Extract the [X, Y] coordinate from the center of the cell holding the provided text.  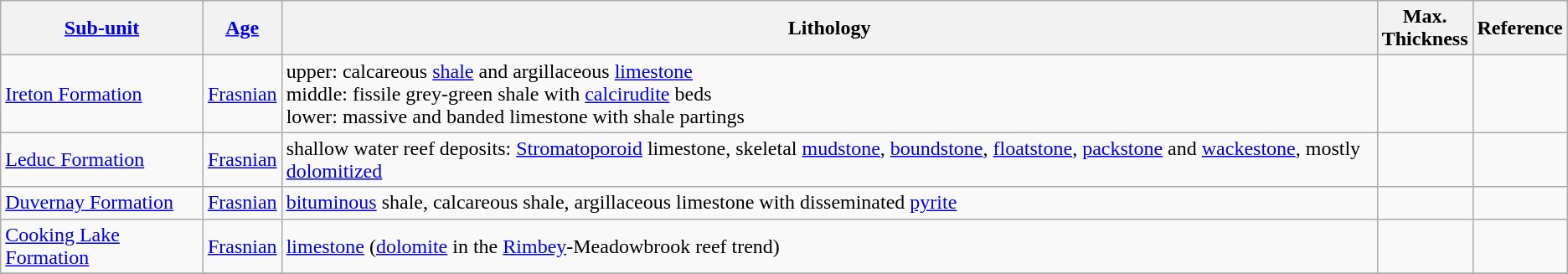
Reference [1519, 28]
Leduc Formation [102, 159]
Max.Thickness [1425, 28]
shallow water reef deposits: Stromatoporoid limestone, skeletal mudstone, boundstone, floatstone, packstone and wackestone, mostly dolomitized [829, 159]
Duvernay Formation [102, 203]
Cooking Lake Formation [102, 246]
Ireton Formation [102, 94]
limestone (dolomite in the Rimbey-Meadowbrook reef trend) [829, 246]
Age [242, 28]
Sub-unit [102, 28]
bituminous shale, calcareous shale, argillaceous limestone with disseminated pyrite [829, 203]
Lithology [829, 28]
